Pinpoint the cell where the given text exists, returning its (X, Y) midpoint coordinate. 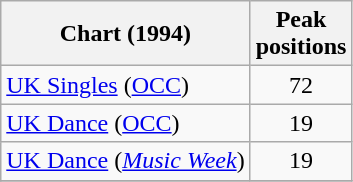
72 (301, 85)
UK Dance (OCC) (126, 123)
UK Singles (OCC) (126, 85)
Chart (1994) (126, 34)
Peakpositions (301, 34)
UK Dance (Music Week) (126, 161)
